Pinpoint the cell where the given text exists, returning its [x, y] midpoint coordinate. 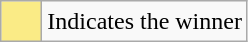
Indicates the winner [145, 22]
